For the text-containing cell, return its midpoint in [x, y] coordinate format. 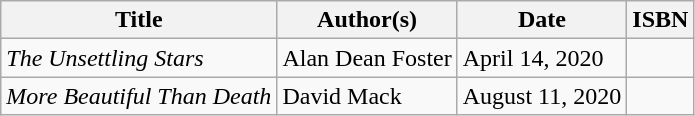
August 11, 2020 [542, 96]
April 14, 2020 [542, 58]
Title [139, 20]
David Mack [367, 96]
Date [542, 20]
The Unsettling Stars [139, 58]
ISBN [660, 20]
Alan Dean Foster [367, 58]
Author(s) [367, 20]
More Beautiful Than Death [139, 96]
